Return (x, y) of the center of cell containing provided text 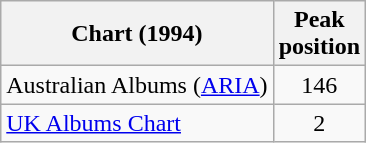
UK Albums Chart (137, 123)
2 (319, 123)
Chart (1994) (137, 34)
Peakposition (319, 34)
Australian Albums (ARIA) (137, 85)
146 (319, 85)
